Capture the cell that displays the provided text and extract its [X, Y] central coordinate. 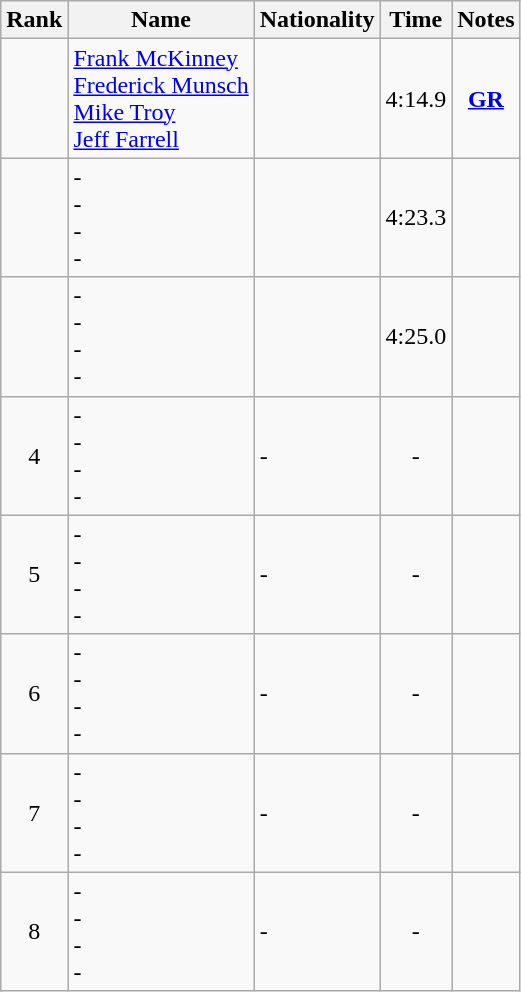
4:25.0 [416, 336]
Rank [34, 20]
Notes [486, 20]
6 [34, 694]
7 [34, 812]
Nationality [317, 20]
Frank McKinney Frederick Munsch Mike Troy Jeff Farrell [161, 98]
4:23.3 [416, 218]
Time [416, 20]
8 [34, 932]
Name [161, 20]
5 [34, 574]
4:14.9 [416, 98]
4 [34, 456]
GR [486, 98]
